Scan for the cell matching the given text and deliver its (X, Y) coordinate at center. 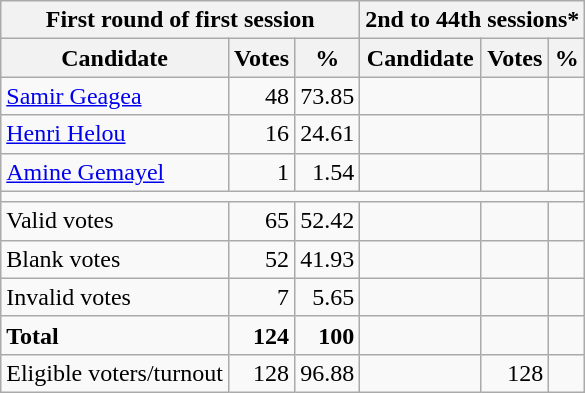
65 (261, 221)
41.93 (328, 259)
Eligible voters/turnout (115, 373)
124 (261, 335)
Total (115, 335)
5.65 (328, 297)
7 (261, 297)
Henri Helou (115, 134)
1.54 (328, 172)
73.85 (328, 96)
1 (261, 172)
96.88 (328, 373)
Amine Gemayel (115, 172)
Blank votes (115, 259)
48 (261, 96)
First round of first session (180, 20)
Invalid votes (115, 297)
52 (261, 259)
2nd to 44th sessions* (472, 20)
24.61 (328, 134)
Valid votes (115, 221)
16 (261, 134)
Samir Geagea (115, 96)
100 (328, 335)
52.42 (328, 221)
